Identify which cell holds the provided text, then report its [X, Y] central coordinate. 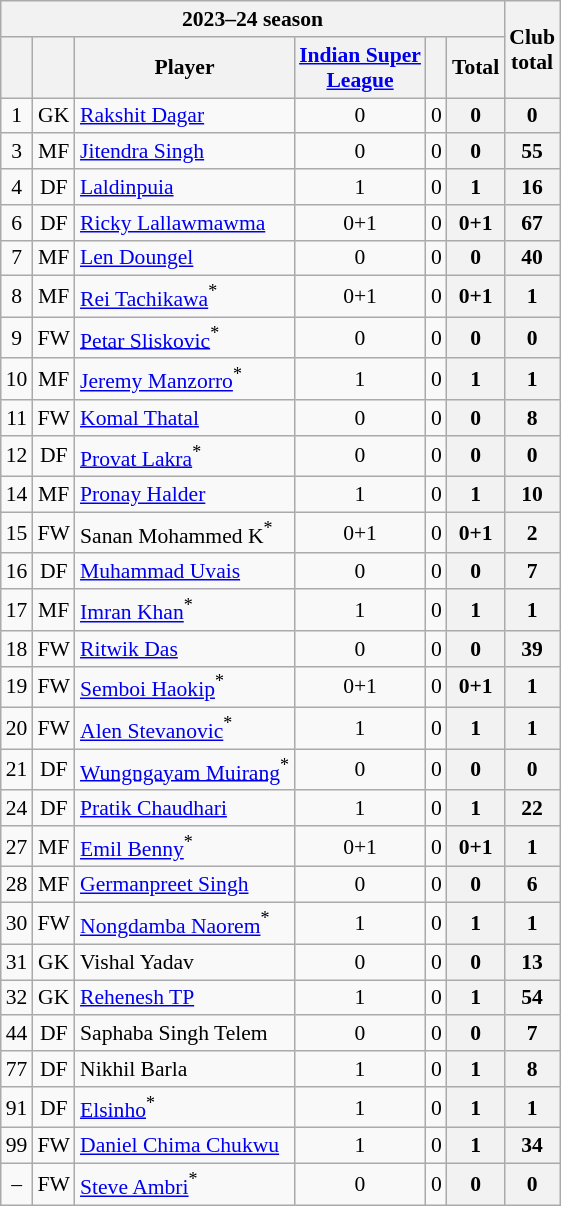
4 [17, 187]
Player [184, 68]
Indian SuperLeague [360, 68]
28 [17, 885]
Semboi Haokip* [184, 686]
Alen Stevanovic* [184, 728]
2 [532, 534]
Elsinho* [184, 1108]
Ricky Lallawmawma [184, 223]
91 [17, 1108]
2023–24 season [252, 19]
40 [532, 258]
14 [17, 495]
Saphaba Singh Telem [184, 1034]
34 [532, 1146]
55 [532, 152]
Jitendra Singh [184, 152]
Len Doungel [184, 258]
9 [17, 338]
12 [17, 456]
31 [17, 962]
– [17, 1184]
Steve Ambri* [184, 1184]
Daniel Chima Chukwu [184, 1146]
24 [17, 808]
Pratik Chaudhari [184, 808]
11 [17, 418]
21 [17, 770]
67 [532, 223]
Nikhil Barla [184, 1069]
Petar Sliskovic* [184, 338]
Rakshit Dagar [184, 116]
Rei Tachikawa* [184, 296]
99 [17, 1146]
Wungngayam Muirang* [184, 770]
54 [532, 998]
Vishal Yadav [184, 962]
22 [532, 808]
Rehenesh TP [184, 998]
20 [17, 728]
15 [17, 534]
3 [17, 152]
77 [17, 1069]
Provat Lakra* [184, 456]
Ritwik Das [184, 649]
39 [532, 649]
17 [17, 610]
18 [17, 649]
30 [17, 924]
19 [17, 686]
13 [532, 962]
Clubtotal [532, 50]
Imran Khan* [184, 610]
Pronay Halder [184, 495]
Sanan Mohammed K* [184, 534]
44 [17, 1034]
Jeremy Manzorro* [184, 380]
Komal Thatal [184, 418]
Laldinpuia [184, 187]
Nongdamba Naorem* [184, 924]
27 [17, 846]
Emil Benny* [184, 846]
32 [17, 998]
Muhammad Uvais [184, 572]
Germanpreet Singh [184, 885]
Total [476, 68]
